Extract the [X, Y] coordinate from the center of the cell holding the provided text.  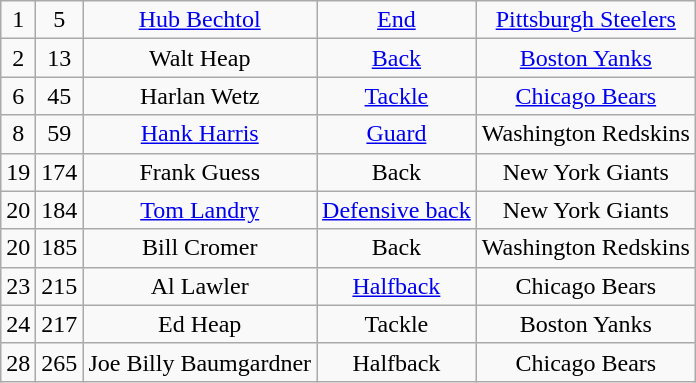
6 [18, 96]
28 [18, 362]
5 [60, 20]
174 [60, 172]
Pittsburgh Steelers [586, 20]
Frank Guess [200, 172]
23 [18, 286]
13 [60, 58]
Ed Heap [200, 324]
Walt Heap [200, 58]
45 [60, 96]
265 [60, 362]
1 [18, 20]
217 [60, 324]
215 [60, 286]
Bill Cromer [200, 248]
59 [60, 134]
2 [18, 58]
8 [18, 134]
Joe Billy Baumgardner [200, 362]
185 [60, 248]
24 [18, 324]
Defensive back [397, 210]
Hank Harris [200, 134]
Al Lawler [200, 286]
184 [60, 210]
Tom Landry [200, 210]
Harlan Wetz [200, 96]
Guard [397, 134]
19 [18, 172]
End [397, 20]
Hub Bechtol [200, 20]
